Output the (x, y) coordinate of the center of the cell containing the given text.  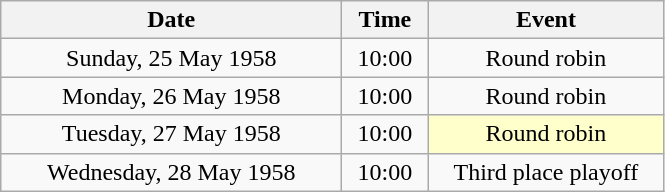
Time (385, 20)
Date (172, 20)
Wednesday, 28 May 1958 (172, 172)
Event (546, 20)
Sunday, 25 May 1958 (172, 58)
Third place playoff (546, 172)
Monday, 26 May 1958 (172, 96)
Tuesday, 27 May 1958 (172, 134)
